Identify which cell holds the provided text, then report its [X, Y] central coordinate. 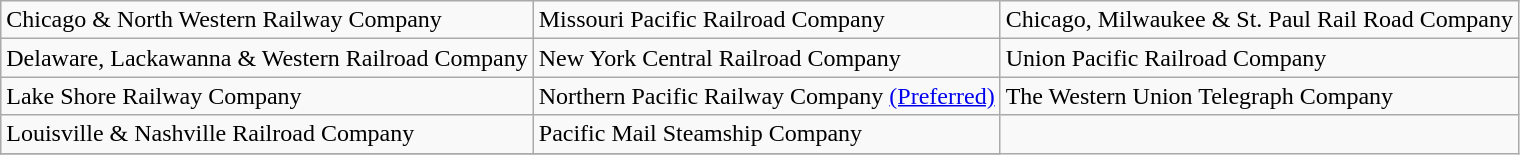
Chicago & North Western Railway Company [267, 20]
Pacific Mail Steamship Company [766, 134]
Delaware, Lackawanna & Western Railroad Company [267, 58]
The Western Union Telegraph Company [1259, 96]
Louisville & Nashville Railroad Company [267, 134]
Chicago, Milwaukee & St. Paul Rail Road Company [1259, 20]
Union Pacific Railroad Company [1259, 58]
Northern Pacific Railway Company (Preferred) [766, 96]
New York Central Railroad Company [766, 58]
Missouri Pacific Railroad Company [766, 20]
Lake Shore Railway Company [267, 96]
